Return the [x, y] coordinate for the center point of the cell that contains the specified text.  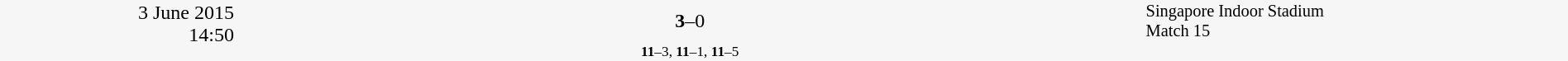
Singapore Indoor StadiumMatch 15 [1356, 21]
11–3, 11–1, 11–5 [690, 51]
3–0 [690, 21]
3 June 201514:50 [117, 30]
